Return [x, y] of the center of cell containing provided text 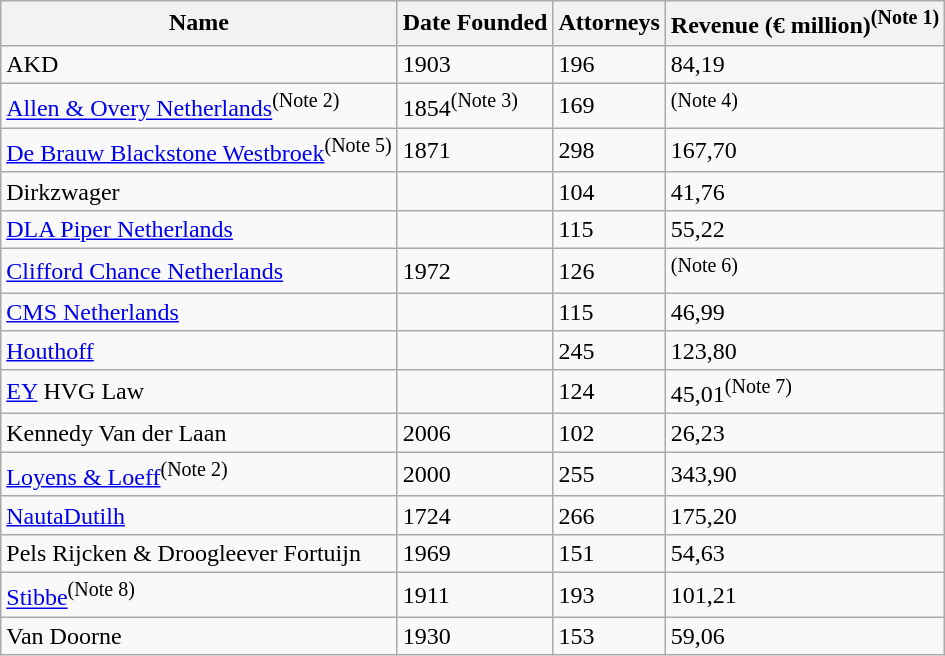
2006 [475, 433]
167,70 [804, 150]
26,23 [804, 433]
84,19 [804, 64]
Van Doorne [199, 636]
1911 [475, 596]
1903 [475, 64]
(Note 6) [804, 272]
245 [609, 350]
Name [199, 24]
123,80 [804, 350]
Houthoff [199, 350]
1972 [475, 272]
1854(Note 3) [475, 106]
1724 [475, 515]
196 [609, 64]
124 [609, 392]
Loyens & Loeff(Note 2) [199, 474]
104 [609, 191]
(Note 4) [804, 106]
1930 [475, 636]
NautaDutilh [199, 515]
266 [609, 515]
126 [609, 272]
Allen & Overy Netherlands(Note 2) [199, 106]
CMS Netherlands [199, 312]
DLA Piper Netherlands [199, 230]
1871 [475, 150]
Dirkzwager [199, 191]
343,90 [804, 474]
De Brauw Blackstone Westbroek(Note 5) [199, 150]
298 [609, 150]
Attorneys [609, 24]
55,22 [804, 230]
Pels Rijcken & Droogleever Fortuijn [199, 554]
59,06 [804, 636]
2000 [475, 474]
46,99 [804, 312]
175,20 [804, 515]
45,01(Note 7) [804, 392]
Kennedy Van der Laan [199, 433]
Stibbe(Note 8) [199, 596]
101,21 [804, 596]
151 [609, 554]
Date Founded [475, 24]
Revenue (€ million)(Note 1) [804, 24]
Clifford Chance Netherlands [199, 272]
1969 [475, 554]
153 [609, 636]
193 [609, 596]
255 [609, 474]
AKD [199, 64]
54,63 [804, 554]
169 [609, 106]
41,76 [804, 191]
EY HVG Law [199, 392]
102 [609, 433]
